From the cell containing the given text, extract its center point as [x, y] coordinate. 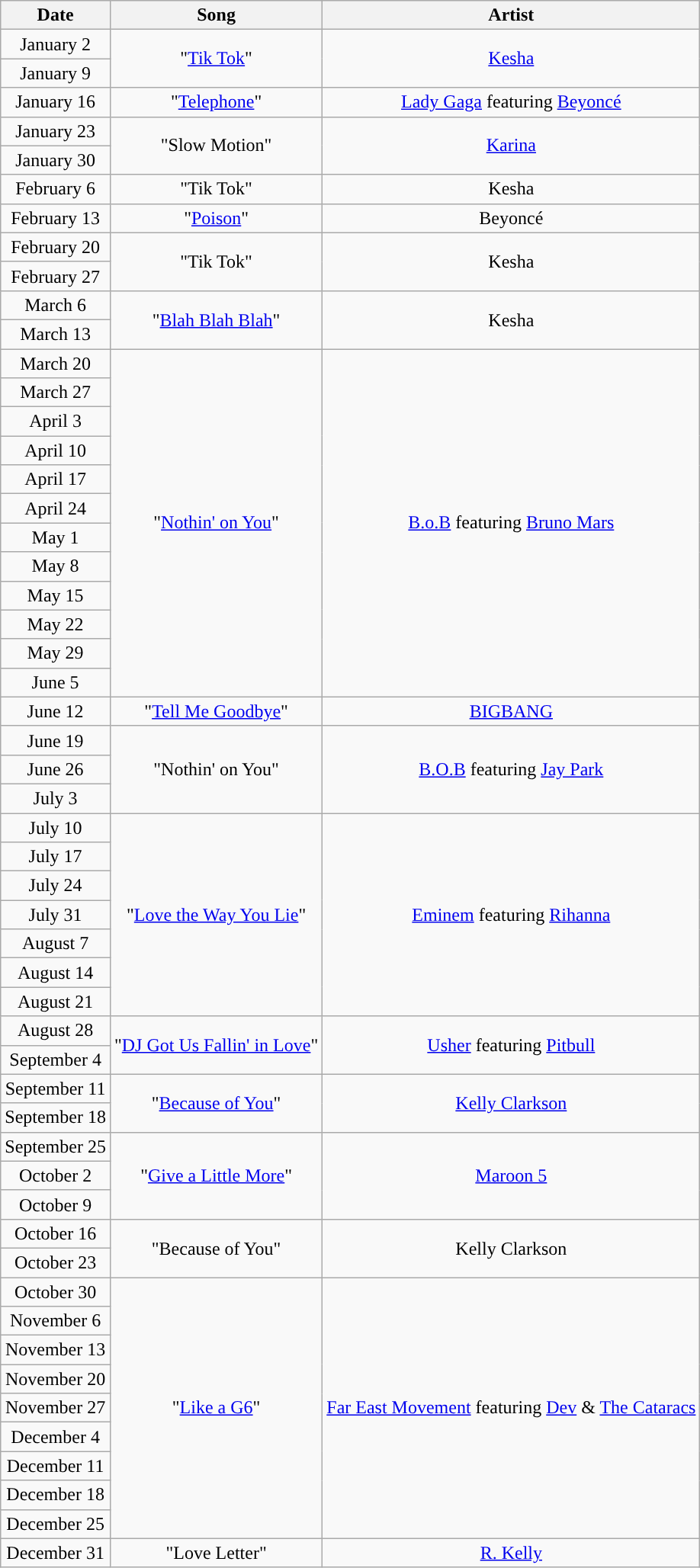
R. Kelly [511, 1553]
Karina [511, 146]
"Love Letter" [216, 1553]
February 13 [56, 218]
"Telephone" [216, 102]
September 11 [56, 1089]
"Tell Me Goodbye" [216, 711]
February 6 [56, 189]
December 11 [56, 1466]
September 25 [56, 1146]
Maroon 5 [511, 1175]
Usher featuring Pitbull [511, 1045]
"DJ Got Us Fallin' in Love" [216, 1045]
October 23 [56, 1262]
June 5 [56, 682]
June 12 [56, 711]
June 26 [56, 769]
May 15 [56, 595]
June 19 [56, 740]
November 27 [56, 1408]
January 30 [56, 160]
December 18 [56, 1495]
Date [56, 15]
April 10 [56, 451]
March 13 [56, 334]
B.O.B featuring Jay Park [511, 769]
September 4 [56, 1060]
October 9 [56, 1204]
"Slow Motion" [216, 146]
January 23 [56, 131]
October 2 [56, 1175]
July 31 [56, 915]
"Give a Little More" [216, 1175]
January 9 [56, 73]
July 17 [56, 857]
May 1 [56, 537]
January 2 [56, 44]
"Love the Way You Lie" [216, 914]
September 18 [56, 1117]
B.o.B featuring Bruno Mars [511, 523]
March 6 [56, 305]
May 8 [56, 566]
November 13 [56, 1350]
March 20 [56, 364]
August 21 [56, 1002]
August 14 [56, 973]
May 22 [56, 624]
October 30 [56, 1292]
January 16 [56, 102]
Far East Movement featuring Dev & The Cataracs [511, 1409]
February 27 [56, 276]
BIGBANG [511, 711]
April 24 [56, 508]
October 16 [56, 1233]
March 27 [56, 393]
Eminem featuring Rihanna [511, 914]
Beyoncé [511, 218]
November 6 [56, 1321]
July 10 [56, 827]
April 17 [56, 479]
April 3 [56, 422]
December 4 [56, 1437]
Artist [511, 15]
November 20 [56, 1379]
Lady Gaga featuring Beyoncé [511, 102]
Song [216, 15]
August 28 [56, 1031]
July 3 [56, 798]
"Poison" [216, 218]
May 29 [56, 653]
December 25 [56, 1524]
"Like a G6" [216, 1409]
"Blah Blah Blah" [216, 319]
December 31 [56, 1553]
August 7 [56, 944]
July 24 [56, 886]
February 20 [56, 247]
